From the cell containing the given text, extract its center point as (X, Y) coordinate. 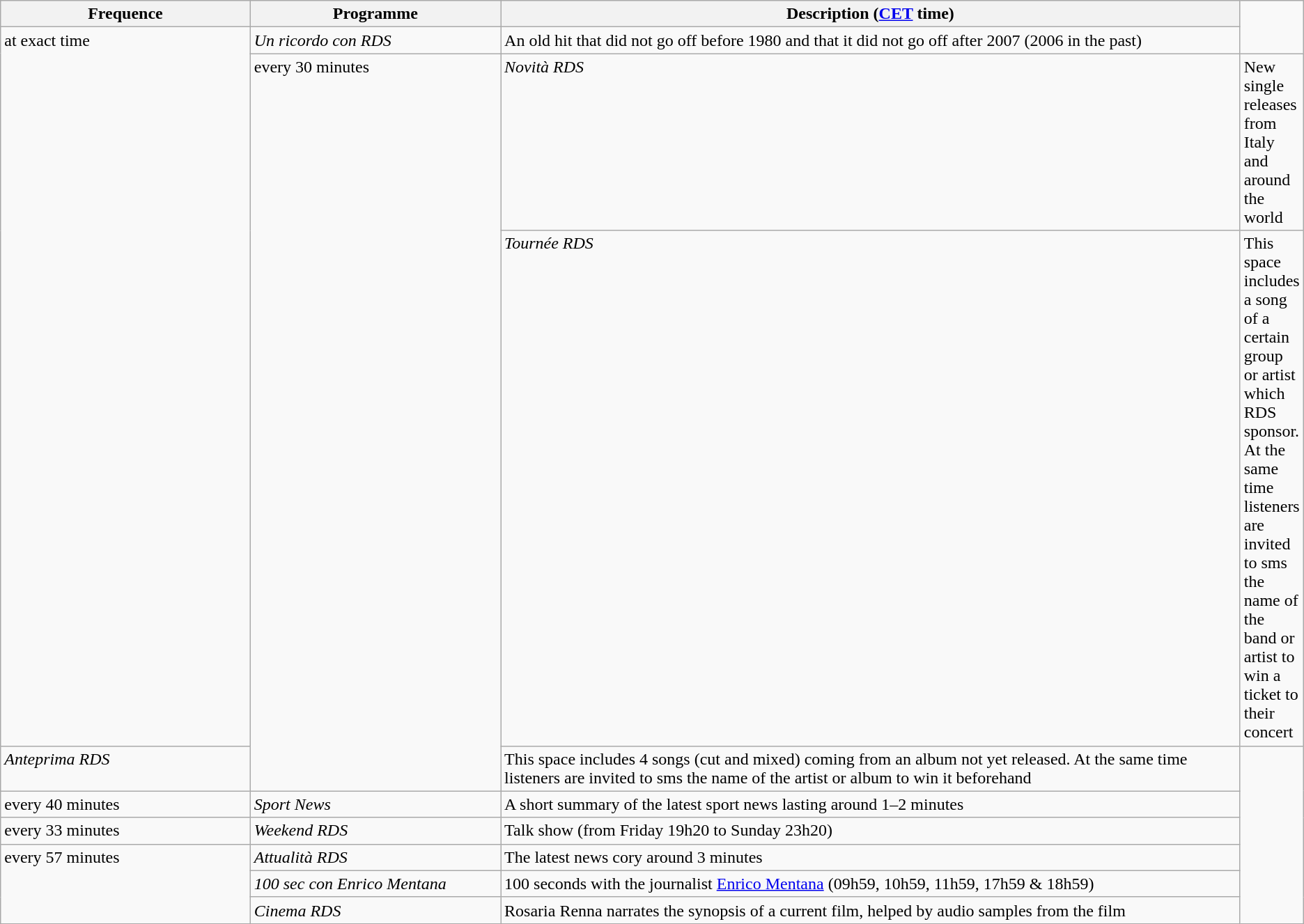
Cinema RDS (375, 910)
Talk show (from Friday 19h20 to Sunday 23h20) (871, 831)
A short summary of the latest sport news lasting around 1–2 minutes (871, 804)
every 40 minutes (125, 804)
New single releases from Italy and around the world (1272, 142)
at exact time (125, 386)
Sport News (375, 804)
Description (CET time) (871, 14)
The latest news cory around 3 minutes (871, 857)
every 30 minutes (375, 422)
every 57 minutes (125, 884)
Anteprima RDS (125, 769)
every 33 minutes (125, 831)
Weekend RDS (375, 831)
Rosaria Renna narrates the synopsis of a current film, helped by audio samples from the film (871, 910)
100 seconds with the journalist Enrico Mentana (09h59, 10h59, 11h59, 17h59 & 18h59) (871, 884)
Un ricordo con RDS (375, 40)
Attualità RDS (375, 857)
An old hit that did not go off before 1980 and that it did not go off after 2007 (2006 in the past) (871, 40)
Frequence (125, 14)
100 sec con Enrico Mentana (375, 884)
Tournée RDS (871, 488)
Programme (375, 14)
Novità RDS (871, 142)
